Extract the (x, y) coordinate from the center of the cell holding the provided text.  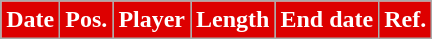
Ref. (406, 20)
Date (30, 20)
End date (327, 20)
Length (233, 20)
Player (152, 20)
Pos. (86, 20)
